From the cell containing the given text, extract its center point as (x, y) coordinate. 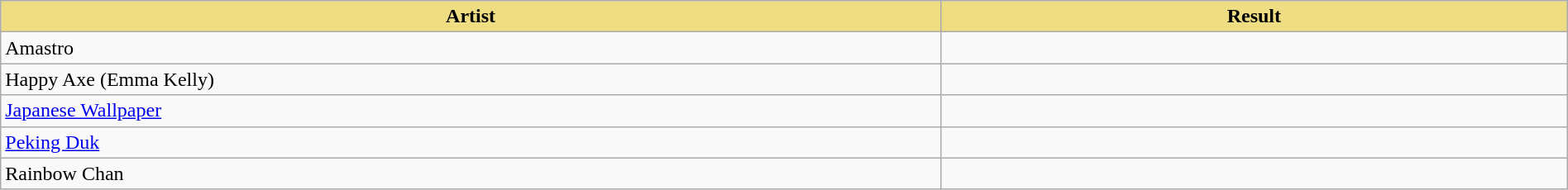
Japanese Wallpaper (471, 111)
Rainbow Chan (471, 173)
Peking Duk (471, 142)
Artist (471, 17)
Result (1254, 17)
Happy Axe (Emma Kelly) (471, 79)
Amastro (471, 48)
